From the cell containing the given text, extract its center point as [x, y] coordinate. 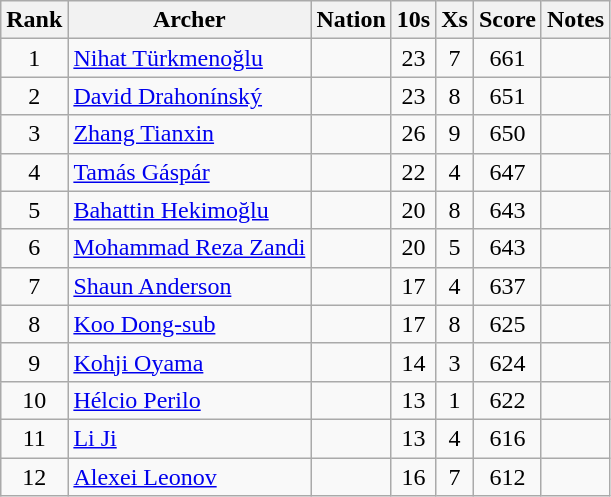
637 [507, 286]
Mohammad Reza Zandi [190, 248]
Li Ji [190, 438]
647 [507, 172]
625 [507, 324]
651 [507, 96]
2 [34, 96]
661 [507, 58]
Rank [34, 20]
14 [413, 362]
622 [507, 400]
David Drahonínský [190, 96]
Tamás Gáspár [190, 172]
Bahattin Hekimoğlu [190, 210]
Kohji Oyama [190, 362]
624 [507, 362]
Koo Dong-sub [190, 324]
616 [507, 438]
Nihat Türkmenoğlu [190, 58]
6 [34, 248]
612 [507, 477]
Zhang Tianxin [190, 134]
Xs [455, 20]
Alexei Leonov [190, 477]
11 [34, 438]
10s [413, 20]
16 [413, 477]
Score [507, 20]
22 [413, 172]
26 [413, 134]
12 [34, 477]
Hélcio Perilo [190, 400]
Notes [575, 20]
10 [34, 400]
650 [507, 134]
Archer [190, 20]
Shaun Anderson [190, 286]
Nation [351, 20]
